Determine the [x, y] coordinate at the center of the cell enclosing the given text.  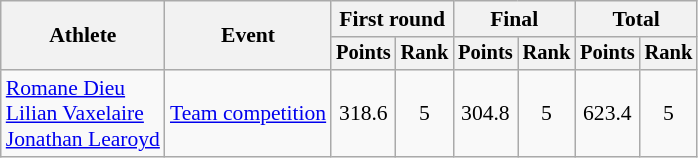
304.8 [485, 114]
Romane DieuLilian VaxelaireJonathan Learoyd [83, 114]
First round [392, 19]
Team competition [248, 114]
318.6 [363, 114]
623.4 [607, 114]
Event [248, 36]
Athlete [83, 36]
Total [636, 19]
Final [514, 19]
